Return [x, y] of the center of cell containing provided text 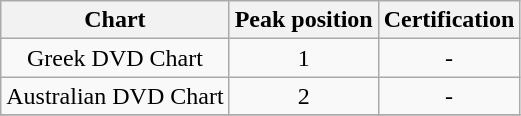
Greek DVD Chart [115, 58]
2 [304, 96]
Certification [449, 20]
Australian DVD Chart [115, 96]
1 [304, 58]
Chart [115, 20]
Peak position [304, 20]
